Pinpoint the cell where the given text exists, returning its (X, Y) midpoint coordinate. 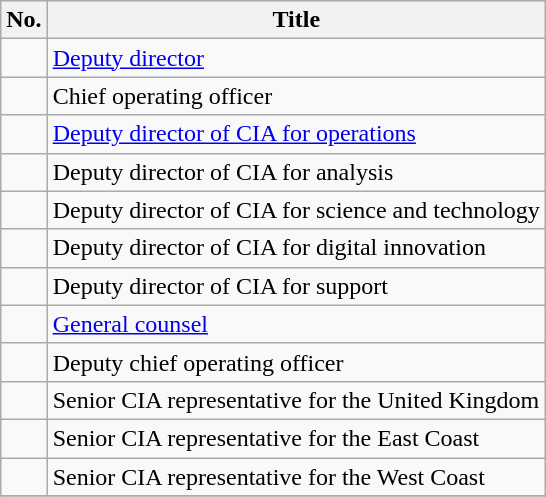
Senior CIA representative for the West Coast (296, 477)
Deputy director of CIA for science and technology (296, 210)
Deputy director of CIA for digital innovation (296, 248)
Deputy director of CIA for analysis (296, 172)
Senior CIA representative for the United Kingdom (296, 400)
Deputy director (296, 58)
Deputy director of CIA for operations (296, 134)
Senior CIA representative for the East Coast (296, 438)
Deputy director of CIA for support (296, 286)
Title (296, 20)
General counsel (296, 324)
Chief operating officer (296, 96)
No. (24, 20)
Deputy chief operating officer (296, 362)
